Output the [x, y] coordinate of the center of the cell containing the given text.  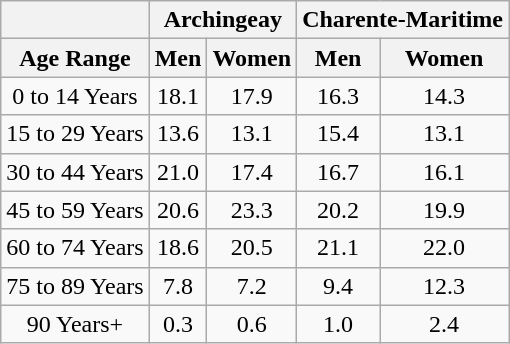
16.7 [338, 172]
60 to 74 Years [75, 248]
16.1 [444, 172]
21.0 [178, 172]
14.3 [444, 96]
0.6 [252, 324]
20.2 [338, 210]
Charente-Maritime [403, 20]
15.4 [338, 134]
17.4 [252, 172]
18.1 [178, 96]
30 to 44 Years [75, 172]
23.3 [252, 210]
12.3 [444, 286]
15 to 29 Years [75, 134]
75 to 89 Years [75, 286]
0 to 14 Years [75, 96]
18.6 [178, 248]
7.2 [252, 286]
22.0 [444, 248]
9.4 [338, 286]
90 Years+ [75, 324]
13.6 [178, 134]
16.3 [338, 96]
2.4 [444, 324]
Age Range [75, 58]
19.9 [444, 210]
1.0 [338, 324]
45 to 59 Years [75, 210]
20.5 [252, 248]
Archingeay [222, 20]
7.8 [178, 286]
20.6 [178, 210]
0.3 [178, 324]
21.1 [338, 248]
17.9 [252, 96]
